Identify which cell holds the provided text, then report its (X, Y) central coordinate. 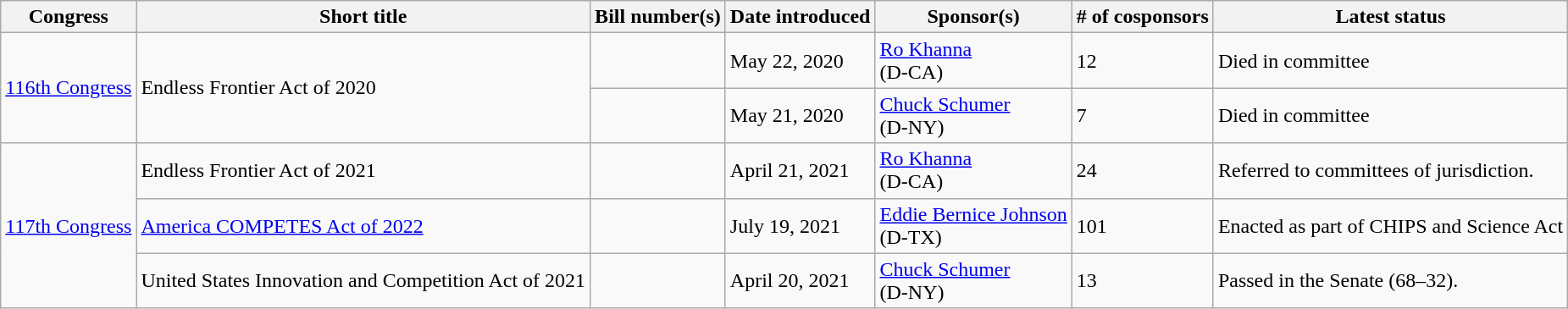
101 (1142, 225)
# of cosponsors (1142, 17)
7 (1142, 115)
Sponsor(s) (973, 17)
117th Congress (69, 225)
Date introduced (800, 17)
April 21, 2021 (800, 171)
24 (1142, 171)
May 21, 2020 (800, 115)
Eddie Bernice Johnson(D-TX) (973, 225)
12 (1142, 61)
Enacted as part of CHIPS and Science Act (1390, 225)
Referred to committees of jurisdiction. (1390, 171)
United States Innovation and Competition Act of 2021 (363, 281)
Passed in the Senate (68–32). (1390, 281)
13 (1142, 281)
April 20, 2021 (800, 281)
Short title (363, 17)
Latest status (1390, 17)
Bill number(s) (658, 17)
Endless Frontier Act of 2021 (363, 171)
Congress (69, 17)
Endless Frontier Act of 2020 (363, 88)
America COMPETES Act of 2022 (363, 225)
July 19, 2021 (800, 225)
116th Congress (69, 88)
May 22, 2020 (800, 61)
